From the cell containing the given text, extract its center point as (x, y) coordinate. 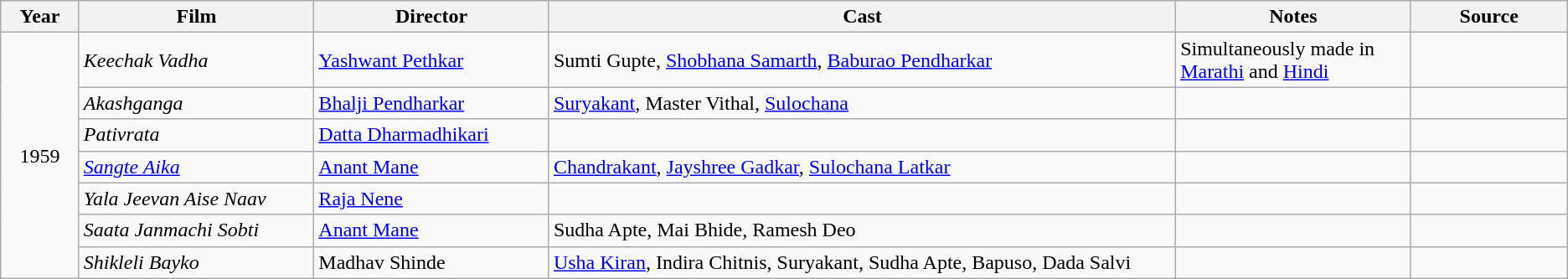
Keechak Vadha (196, 60)
Saata Janmachi Sobti (196, 230)
Source (1489, 17)
Yala Jeevan Aise Naav (196, 199)
Suryakant, Master Vithal, Sulochana (862, 103)
Notes (1293, 17)
Madhav Shinde (432, 262)
Usha Kiran, Indira Chitnis, Suryakant, Sudha Apte, Bapuso, Dada Salvi (862, 262)
Chandrakant, Jayshree Gadkar, Sulochana Latkar (862, 167)
Sudha Apte, Mai Bhide, Ramesh Deo (862, 230)
Akashganga (196, 103)
Bhalji Pendharkar (432, 103)
Sangte Aika (196, 167)
Film (196, 17)
Simultaneously made in Marathi and Hindi (1293, 60)
Sumti Gupte, Shobhana Samarth, Baburao Pendharkar (862, 60)
Shikleli Bayko (196, 262)
Yashwant Pethkar (432, 60)
1959 (40, 156)
Datta Dharmadhikari (432, 135)
Year (40, 17)
Cast (862, 17)
Director (432, 17)
Raja Nene (432, 199)
Pativrata (196, 135)
